Detect which cell encompasses the target text, then output its [X, Y] center coordinate. 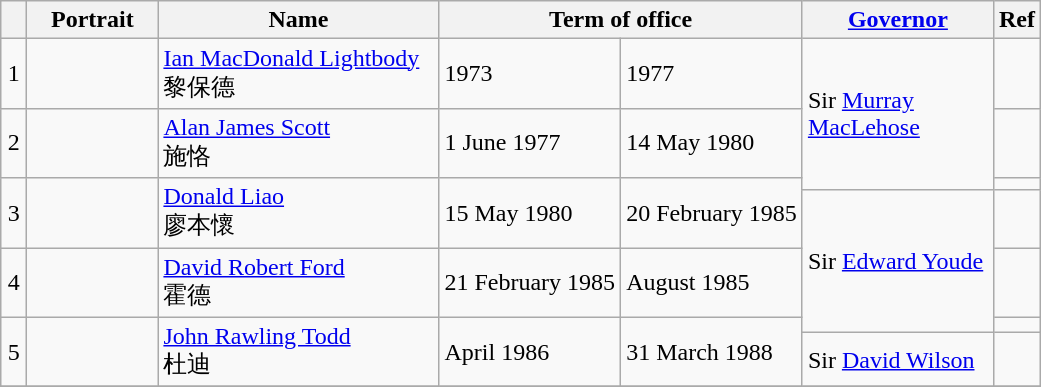
Governor [898, 20]
4 [14, 283]
Sir Edward Youde [898, 261]
Name [298, 20]
Ref [1016, 20]
April 1986 [530, 352]
14 May 1980 [712, 143]
Ian MacDonald Lightbody黎保德 [298, 74]
Portrait [92, 20]
5 [14, 352]
15 May 1980 [530, 213]
1977 [712, 74]
Sir Murray MacLehose [898, 114]
21 February 1985 [530, 283]
1 [14, 74]
Term of office [620, 20]
2 [14, 143]
1973 [530, 74]
Alan James Scott施恪 [298, 143]
31 March 1988 [712, 352]
1 June 1977 [530, 143]
Donald Liao廖本懷 [298, 213]
John Rawling Todd杜迪 [298, 352]
David Robert Ford霍德 [298, 283]
Sir David Wilson [898, 360]
20 February 1985 [712, 213]
August 1985 [712, 283]
3 [14, 213]
